For the text-containing cell, return its midpoint in (x, y) coordinate format. 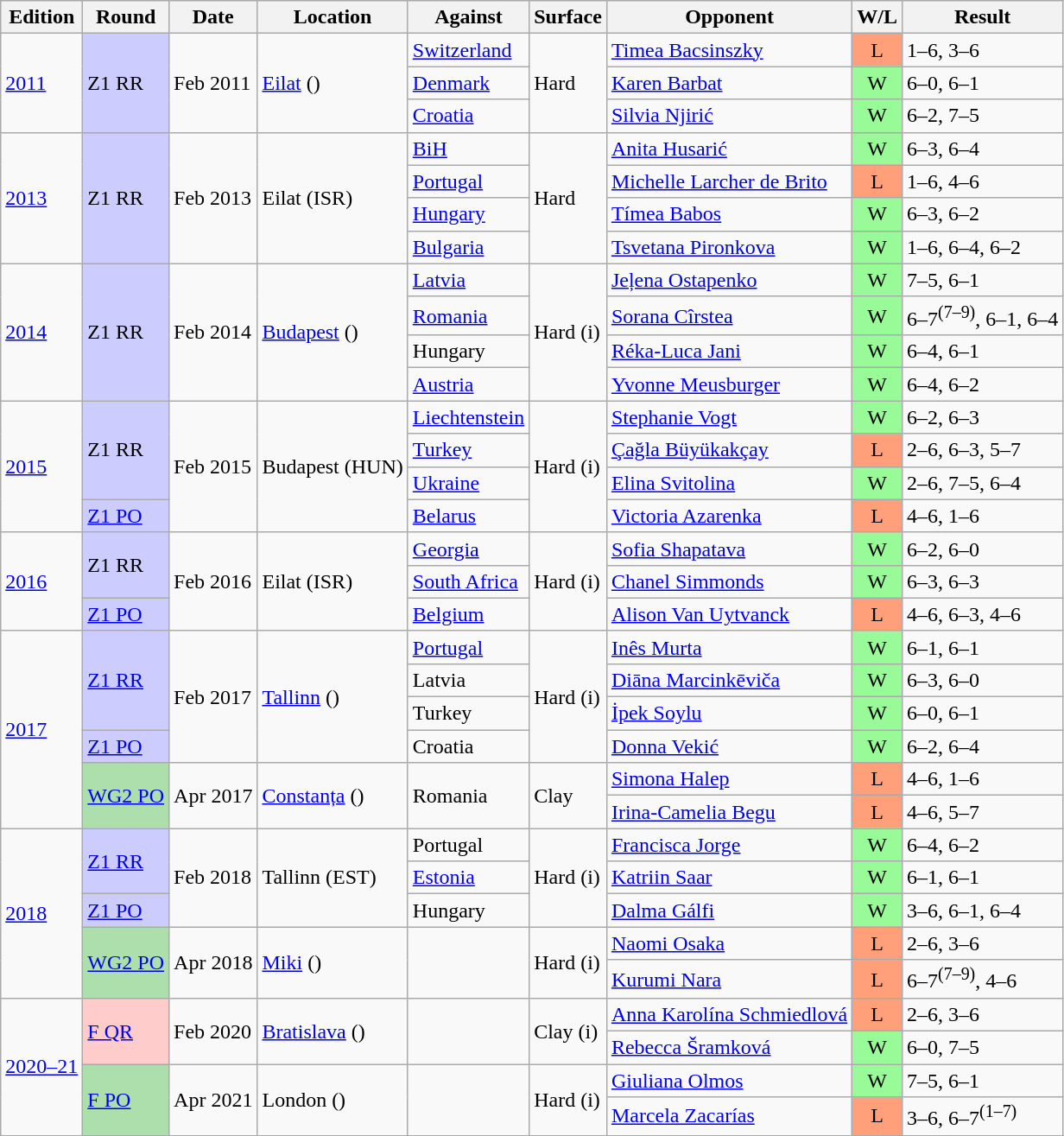
4–6, 5–7 (982, 812)
F PO (126, 1101)
Francisca Jorge (729, 845)
Bulgaria (468, 247)
1–6, 6–4, 6–2 (982, 247)
Michelle Larcher de Brito (729, 181)
Denmark (468, 83)
6–3, 6–0 (982, 680)
Giuliana Olmos (729, 1081)
South Africa (468, 581)
Apr 2017 (213, 796)
6–3, 6–3 (982, 581)
Feb 2020 (213, 1031)
Diāna Marcinkēviča (729, 680)
Belgium (468, 614)
Date (213, 17)
Timea Bacsinszky (729, 50)
London () (332, 1101)
2011 (41, 83)
Against (468, 17)
Austria (468, 384)
Budapest (HUN) (332, 466)
Edition (41, 17)
6–7(7–9), 6–1, 6–4 (982, 316)
2015 (41, 466)
6–2, 6–4 (982, 746)
Feb 2017 (213, 696)
Apr 2021 (213, 1101)
Tallinn () (332, 696)
Tímea Babos (729, 214)
Çağla Büyükakçay (729, 450)
Opponent (729, 17)
6–2, 7–5 (982, 116)
6–2, 6–3 (982, 417)
Feb 2014 (213, 332)
Sorana Cîrstea (729, 316)
Constanța () (332, 796)
Feb 2016 (213, 581)
Yvonne Meusburger (729, 384)
Feb 2015 (213, 466)
Karen Barbat (729, 83)
Surface (568, 17)
Anita Husarić (729, 149)
Result (982, 17)
2–6, 6–3, 5–7 (982, 450)
Estonia (468, 878)
6–0, 7–5 (982, 1048)
Georgia (468, 549)
Rebecca Šramková (729, 1048)
3–6, 6–1, 6–4 (982, 911)
2018 (41, 914)
2017 (41, 729)
Round (126, 17)
Anna Karolína Schmiedlová (729, 1015)
Liechtenstein (468, 417)
Feb 2013 (213, 198)
Apr 2018 (213, 962)
Alison Van Uytvanck (729, 614)
Switzerland (468, 50)
Victoria Azarenka (729, 516)
Irina-Camelia Begu (729, 812)
Katriin Saar (729, 878)
6–3, 6–4 (982, 149)
6–7(7–9), 4–6 (982, 980)
Dalma Gálfi (729, 911)
Miki () (332, 962)
İpek Soylu (729, 714)
2016 (41, 581)
Elina Svitolina (729, 483)
6–4, 6–1 (982, 352)
Silvia Njirić (729, 116)
Feb 2018 (213, 878)
Inês Murta (729, 647)
Clay (568, 796)
Eilat () (332, 83)
Tallinn (EST) (332, 878)
Naomi Osaka (729, 943)
Simona Halep (729, 779)
BiH (468, 149)
Kurumi Nara (729, 980)
3–6, 6–7(1–7) (982, 1116)
2–6, 7–5, 6–4 (982, 483)
6–2, 6–0 (982, 549)
Donna Vekić (729, 746)
4–6, 6–3, 4–6 (982, 614)
Clay (i) (568, 1031)
Chanel Simmonds (729, 581)
Ukraine (468, 483)
2013 (41, 198)
Stephanie Vogt (729, 417)
Budapest () (332, 332)
Jeļena Ostapenko (729, 280)
Belarus (468, 516)
1–6, 3–6 (982, 50)
2014 (41, 332)
Tsvetana Pironkova (729, 247)
Réka-Luca Jani (729, 352)
Sofia Shapatava (729, 549)
6–3, 6–2 (982, 214)
Marcela Zacarías (729, 1116)
1–6, 4–6 (982, 181)
F QR (126, 1031)
2020–21 (41, 1068)
Feb 2011 (213, 83)
Location (332, 17)
Bratislava () (332, 1031)
W/L (877, 17)
